Determine the (X, Y) coordinate at the center of the cell enclosing the given text.  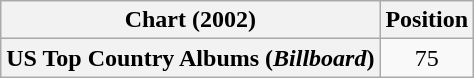
Position (427, 20)
Chart (2002) (190, 20)
US Top Country Albums (Billboard) (190, 58)
75 (427, 58)
